Locate the cell with the specified text and output its [x, y] center coordinate. 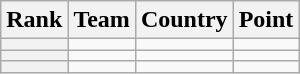
Rank [34, 20]
Team [102, 20]
Country [184, 20]
Point [266, 20]
